Provide the [X, Y] coordinate of the cell's center where the given text is located.  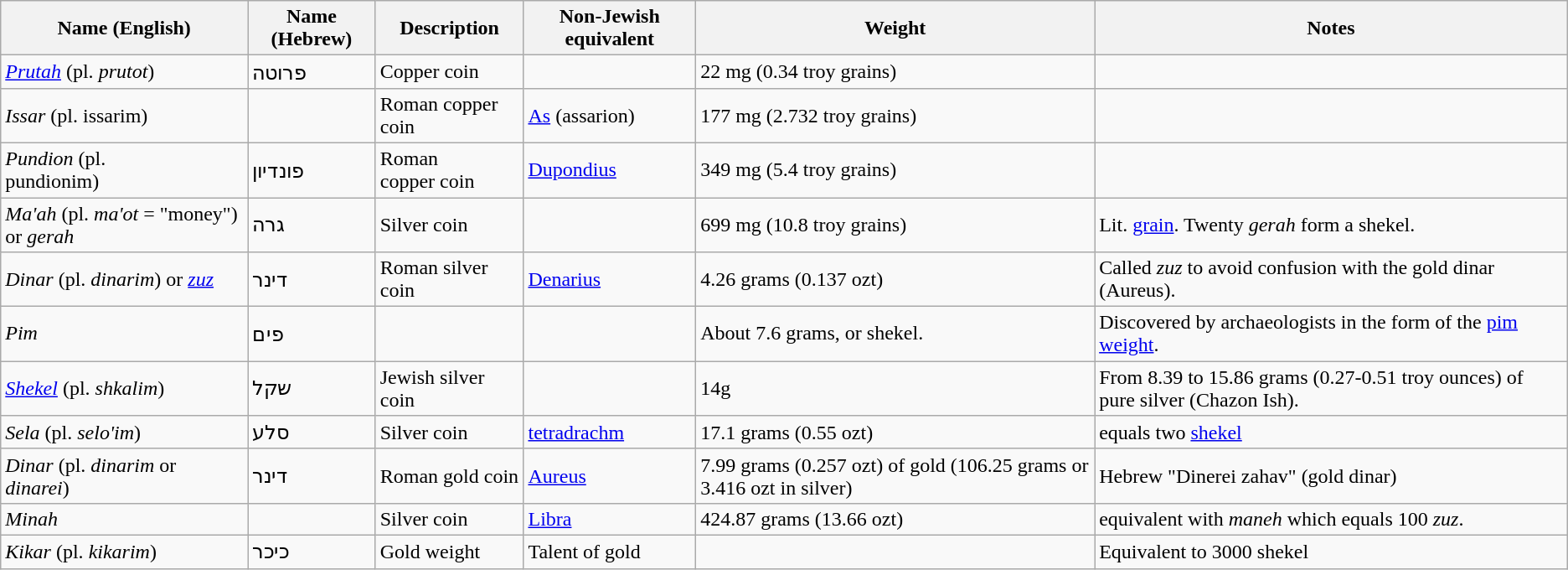
From 8.39 to 15.86 grams (0.27-0.51 troy ounces) of pure silver (Chazon Ish). [1332, 389]
Roman silver coin [449, 280]
tetradrachm [610, 433]
Dinar (pl. dinarim or dinarei) [124, 476]
Libra [610, 519]
equivalent with maneh which equals 100 zuz. [1332, 519]
22 mg (0.34 troy grains) [895, 72]
פים [312, 334]
Gold weight [449, 552]
424.87 grams (13.66 ozt) [895, 519]
Aureus [610, 476]
Pundion (pl. pundionim) [124, 169]
Dinar (pl. dinarim) or zuz [124, 280]
Dupondius [610, 169]
Name (English) [124, 28]
Name (Hebrew) [312, 28]
פונדיון [312, 169]
14g [895, 389]
Minah [124, 519]
Prutah (pl. prutot) [124, 72]
Romancopper coin [449, 169]
Roman gold coin [449, 476]
Talent of gold [610, 552]
As (assarion) [610, 116]
Discovered by archaeologists in the form of the pim weight. [1332, 334]
Jewish silver coin [449, 389]
Copper coin [449, 72]
Issar (pl. issarim) [124, 116]
699 mg (10.8 troy grains) [895, 225]
7.99 grams (0.257 ozt) of gold (106.25 grams or 3.416 ozt in silver) [895, 476]
Hebrew "Dinerei zahav" (gold dinar) [1332, 476]
Weight [895, 28]
Sela (pl. selo'im) [124, 433]
4.26 grams (0.137 ozt) [895, 280]
349 mg (5.4 troy grains) [895, 169]
Lit. grain. Twenty gerah form a shekel. [1332, 225]
סלע [312, 433]
About 7.6 grams, or shekel. [895, 334]
equals two shekel [1332, 433]
שקל [312, 389]
Kikar (pl. kikarim) [124, 552]
Equivalent to 3000 shekel [1332, 552]
Description [449, 28]
פרוטה [312, 72]
Ma'ah (pl. ma'ot = "money") or gerah [124, 225]
גרה [312, 225]
Non-Jewish equivalent [610, 28]
כיכר [312, 552]
Called zuz to avoid confusion with the gold dinar (Aureus). [1332, 280]
177 mg (2.732 troy grains) [895, 116]
Shekel (pl. shkalim) [124, 389]
Denarius [610, 280]
Roman copper coin [449, 116]
17.1 grams (0.55 ozt) [895, 433]
Pim [124, 334]
Notes [1332, 28]
